Capture the cell that displays the provided text and extract its [X, Y] central coordinate. 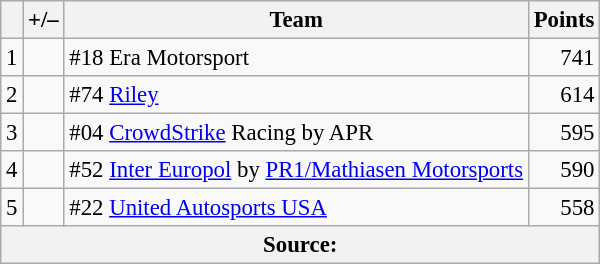
4 [12, 170]
1 [12, 58]
590 [564, 170]
#52 Inter Europol by PR1/Mathiasen Motorsports [296, 170]
595 [564, 133]
3 [12, 133]
#22 United Autosports USA [296, 208]
Team [296, 20]
Points [564, 20]
#18 Era Motorsport [296, 58]
5 [12, 208]
+/– [44, 20]
#04 CrowdStrike Racing by APR [296, 133]
741 [564, 58]
614 [564, 95]
#74 Riley [296, 95]
558 [564, 208]
Source: [300, 245]
2 [12, 95]
